Detect which cell encompasses the target text, then output its (x, y) center coordinate. 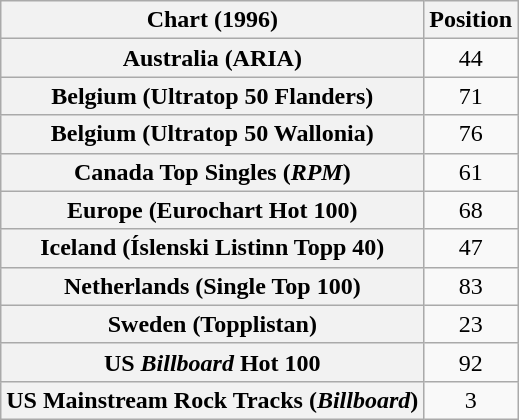
Netherlands (Single Top 100) (212, 286)
47 (471, 248)
Belgium (Ultratop 50 Wallonia) (212, 134)
92 (471, 362)
68 (471, 210)
US Billboard Hot 100 (212, 362)
71 (471, 96)
3 (471, 400)
Position (471, 20)
Iceland (Íslenski Listinn Topp 40) (212, 248)
Canada Top Singles (RPM) (212, 172)
Sweden (Topplistan) (212, 324)
Chart (1996) (212, 20)
Belgium (Ultratop 50 Flanders) (212, 96)
Australia (ARIA) (212, 58)
76 (471, 134)
44 (471, 58)
61 (471, 172)
US Mainstream Rock Tracks (Billboard) (212, 400)
23 (471, 324)
83 (471, 286)
Europe (Eurochart Hot 100) (212, 210)
